Identify which cell holds the provided text, then report its (X, Y) central coordinate. 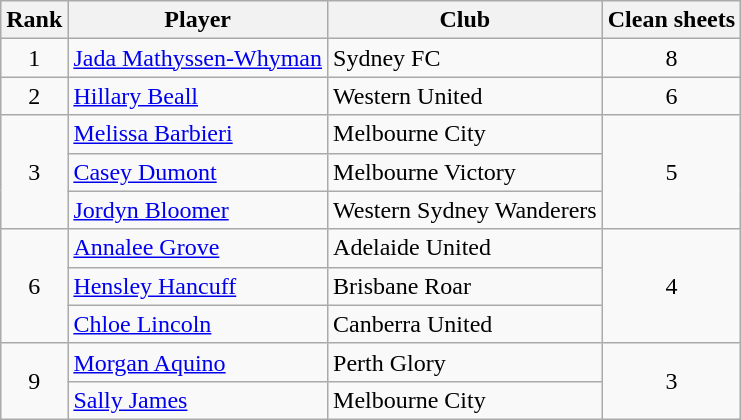
Brisbane Roar (466, 286)
Jada Mathyssen-Whyman (198, 58)
Morgan Aquino (198, 362)
Canberra United (466, 324)
Hillary Beall (198, 96)
Jordyn Bloomer (198, 210)
Clean sheets (671, 20)
5 (671, 172)
Adelaide United (466, 248)
Perth Glory (466, 362)
2 (34, 96)
Chloe Lincoln (198, 324)
9 (34, 381)
Rank (34, 20)
Club (466, 20)
Western United (466, 96)
Western Sydney Wanderers (466, 210)
8 (671, 58)
Casey Dumont (198, 172)
Melissa Barbieri (198, 134)
Sydney FC (466, 58)
Player (198, 20)
1 (34, 58)
4 (671, 286)
Hensley Hancuff (198, 286)
Melbourne Victory (466, 172)
Annalee Grove (198, 248)
Sally James (198, 400)
